Output the (X, Y) coordinate of the center of the cell containing the given text.  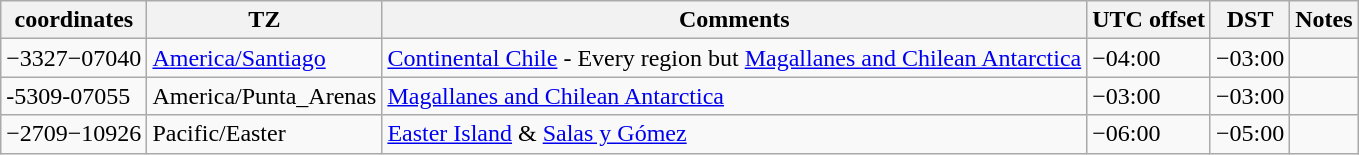
America/Santiago (264, 58)
−05:00 (1250, 134)
−04:00 (1149, 58)
Pacific/Easter (264, 134)
TZ (264, 20)
coordinates (74, 20)
America/Punta_Arenas (264, 96)
UTC offset (1149, 20)
Notes (1324, 20)
-5309-07055 (74, 96)
Easter Island & Salas y Gómez (734, 134)
−2709−10926 (74, 134)
Magallanes and Chilean Antarctica (734, 96)
−3327−07040 (74, 58)
−06:00 (1149, 134)
Comments (734, 20)
Continental Chile - Every region but Magallanes and Chilean Antarctica (734, 58)
DST (1250, 20)
